Identify which cell holds the provided text, then report its (X, Y) central coordinate. 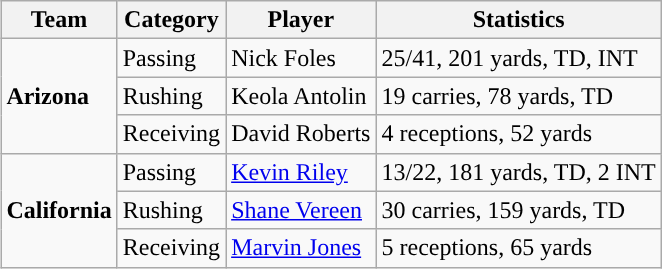
Keola Antolin (301, 96)
Marvin Jones (301, 248)
Statistics (518, 20)
4 receptions, 52 yards (518, 134)
California (59, 210)
David Roberts (301, 134)
Player (301, 20)
13/22, 181 yards, TD, 2 INT (518, 172)
Arizona (59, 96)
5 receptions, 65 yards (518, 248)
Shane Vereen (301, 210)
25/41, 201 yards, TD, INT (518, 58)
Kevin Riley (301, 172)
30 carries, 159 yards, TD (518, 210)
Nick Foles (301, 58)
Category (171, 20)
Team (59, 20)
19 carries, 78 yards, TD (518, 96)
